Capture the cell that displays the provided text and extract its [x, y] central coordinate. 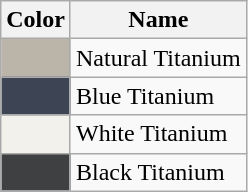
Black Titanium [158, 172]
White Titanium [158, 134]
Natural Titanium [158, 58]
Color [36, 20]
Blue Titanium [158, 96]
Name [158, 20]
